Identify which cell holds the provided text, then report its [x, y] central coordinate. 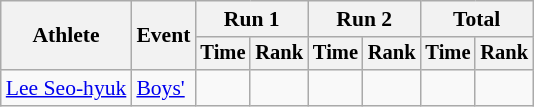
Event [163, 36]
Boys' [163, 88]
Run 2 [364, 19]
Run 1 [251, 19]
Total [476, 19]
Athlete [66, 36]
Lee Seo-hyuk [66, 88]
